For the text-containing cell, return its midpoint in (x, y) coordinate format. 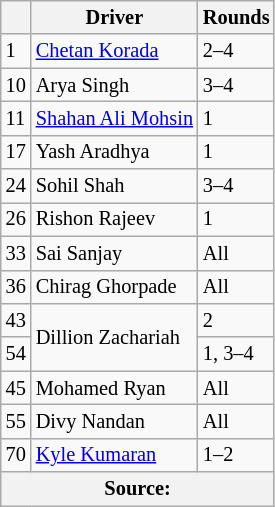
Arya Singh (114, 85)
Divy Nandan (114, 421)
Sai Sanjay (114, 253)
Rounds (236, 17)
55 (16, 421)
Sohil Shah (114, 186)
11 (16, 118)
Mohamed Ryan (114, 388)
Chirag Ghorpade (114, 287)
10 (16, 85)
Driver (114, 17)
Dillion Zachariah (114, 336)
36 (16, 287)
Yash Aradhya (114, 152)
33 (16, 253)
1, 3–4 (236, 354)
26 (16, 219)
54 (16, 354)
2–4 (236, 51)
Chetan Korada (114, 51)
1–2 (236, 455)
Kyle Kumaran (114, 455)
45 (16, 388)
Source: (138, 489)
70 (16, 455)
43 (16, 320)
2 (236, 320)
24 (16, 186)
Rishon Rajeev (114, 219)
Shahan Ali Mohsin (114, 118)
17 (16, 152)
